Find where the given text appears and provide that cell's center as [X, Y] coordinate. 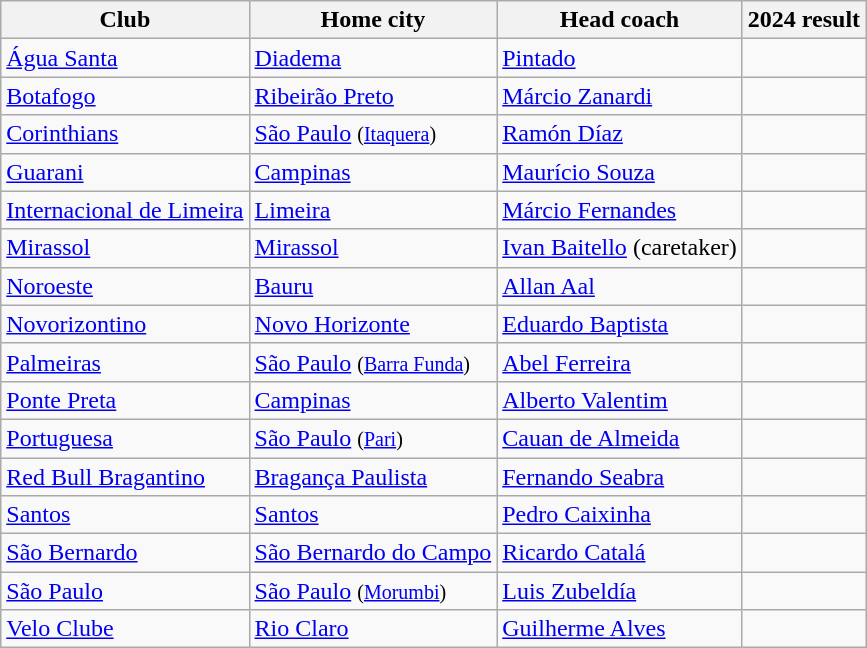
Pedro Caixinha [620, 515]
Red Bull Bragantino [125, 477]
São Paulo (Itaquera) [373, 134]
São Bernardo do Campo [373, 553]
Limeira [373, 210]
Alberto Valentim [620, 400]
Ribeirão Preto [373, 96]
São Paulo (Pari) [373, 438]
Ivan Baitello (caretaker) [620, 248]
Botafogo [125, 96]
Club [125, 20]
Corinthians [125, 134]
Home city [373, 20]
Ricardo Catalá [620, 553]
Pintado [620, 58]
Portuguesa [125, 438]
Eduardo Baptista [620, 324]
Água Santa [125, 58]
Allan Aal [620, 286]
Diadema [373, 58]
Luis Zubeldía [620, 591]
Márcio Zanardi [620, 96]
Novo Horizonte [373, 324]
Velo Clube [125, 629]
2024 result [804, 20]
Cauan de Almeida [620, 438]
Bauru [373, 286]
Maurício Souza [620, 172]
Bragança Paulista [373, 477]
Guilherme Alves [620, 629]
Ramón Díaz [620, 134]
São Bernardo [125, 553]
Fernando Seabra [620, 477]
Palmeiras [125, 362]
Noroeste [125, 286]
Novorizontino [125, 324]
Head coach [620, 20]
Rio Claro [373, 629]
Abel Ferreira [620, 362]
Guarani [125, 172]
São Paulo [125, 591]
São Paulo (Morumbi) [373, 591]
São Paulo (Barra Funda) [373, 362]
Márcio Fernandes [620, 210]
Ponte Preta [125, 400]
Internacional de Limeira [125, 210]
